Scan for the cell matching the given text and deliver its (x, y) coordinate at center. 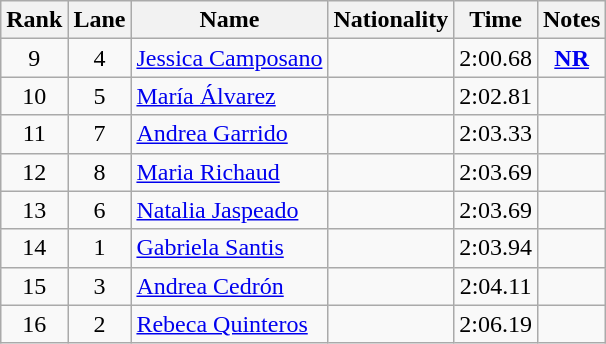
10 (34, 96)
Andrea Garrido (230, 134)
3 (100, 286)
15 (34, 286)
2:00.68 (496, 58)
13 (34, 210)
Rank (34, 20)
Rebeca Quinteros (230, 324)
Name (230, 20)
NR (571, 58)
Time (496, 20)
Maria Richaud (230, 172)
14 (34, 248)
2:02.81 (496, 96)
11 (34, 134)
Lane (100, 20)
4 (100, 58)
2:06.19 (496, 324)
6 (100, 210)
Notes (571, 20)
Natalia Jaspeado (230, 210)
Gabriela Santis (230, 248)
2:03.33 (496, 134)
1 (100, 248)
16 (34, 324)
2:04.11 (496, 286)
2:03.94 (496, 248)
7 (100, 134)
Jessica Camposano (230, 58)
Nationality (391, 20)
8 (100, 172)
5 (100, 96)
María Álvarez (230, 96)
2 (100, 324)
12 (34, 172)
Andrea Cedrón (230, 286)
9 (34, 58)
